Provide the [x, y] coordinate of the cell's center where the given text is located.  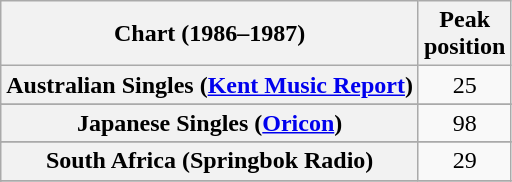
29 [464, 161]
98 [464, 123]
Japanese Singles (Oricon) [210, 123]
Peakposition [464, 34]
Australian Singles (Kent Music Report) [210, 85]
25 [464, 85]
Chart (1986–1987) [210, 34]
South Africa (Springbok Radio) [210, 161]
